Pinpoint the cell where the given text exists, returning its (x, y) midpoint coordinate. 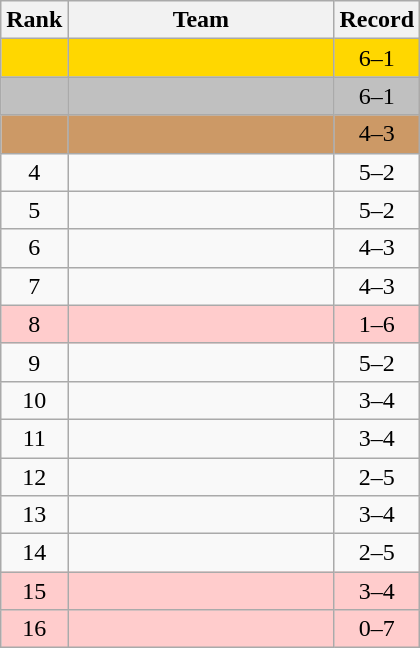
0–7 (377, 629)
6 (34, 248)
9 (34, 362)
4 (34, 172)
10 (34, 400)
1–6 (377, 324)
12 (34, 477)
15 (34, 591)
11 (34, 438)
7 (34, 286)
5 (34, 210)
8 (34, 324)
Record (377, 20)
16 (34, 629)
Rank (34, 20)
Team (201, 20)
13 (34, 515)
14 (34, 553)
